Output the (x, y) coordinate of the center of the cell containing the given text.  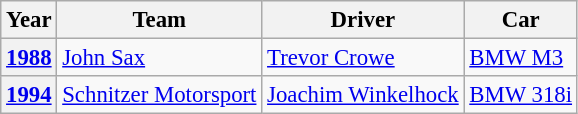
Car (520, 20)
Joachim Winkelhock (363, 95)
Year (29, 20)
BMW 318i (520, 95)
John Sax (160, 58)
Driver (363, 20)
Schnitzer Motorsport (160, 95)
BMW M3 (520, 58)
1988 (29, 58)
Trevor Crowe (363, 58)
Team (160, 20)
1994 (29, 95)
